Pinpoint the cell where the given text exists, returning its [X, Y] midpoint coordinate. 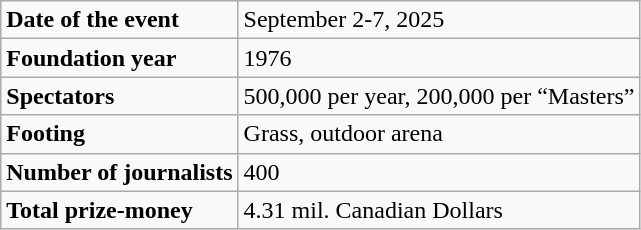
Spectators [120, 96]
Date of the event [120, 20]
Number of journalists [120, 172]
4.31 mil. Canadian Dollars [439, 210]
Foundation year [120, 58]
1976 [439, 58]
Total prize-money [120, 210]
Grass, outdoor arena [439, 134]
400 [439, 172]
September 2-7, 2025 [439, 20]
Footing [120, 134]
500,000 per year, 200,000 per “Masters” [439, 96]
